Scan for the cell matching the given text and deliver its (X, Y) coordinate at center. 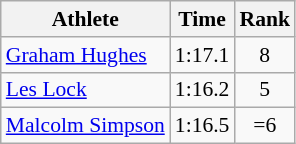
5 (264, 90)
Malcolm Simpson (86, 126)
Time (202, 19)
1:16.2 (202, 90)
1:17.1 (202, 55)
1:16.5 (202, 126)
8 (264, 55)
Les Lock (86, 90)
Athlete (86, 19)
=6 (264, 126)
Rank (264, 19)
Graham Hughes (86, 55)
